Extract the (x, y) coordinate from the center of the cell holding the provided text.  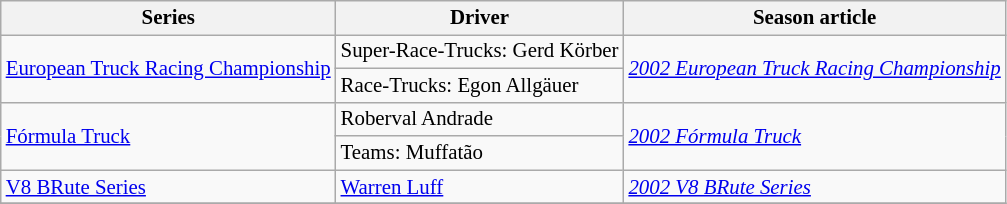
Season article (814, 18)
2002 European Truck Racing Championship (814, 68)
Roberval Andrade (480, 119)
Teams: Muffatão (480, 153)
European Truck Racing Championship (168, 68)
2002 V8 BRute Series (814, 187)
V8 BRute Series (168, 187)
Fórmula Truck (168, 136)
Super-Race-Trucks: Gerd Körber (480, 51)
Series (168, 18)
Driver (480, 18)
2002 Fórmula Truck (814, 136)
Race-Trucks: Egon Allgäuer (480, 85)
Warren Luff (480, 187)
